Return [X, Y] of the center of cell containing provided text 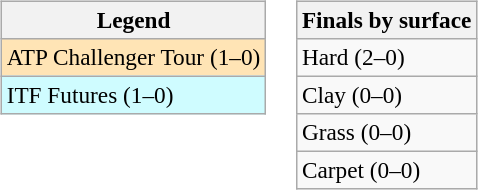
Finals by surface [387, 20]
Hard (2–0) [387, 57]
ATP Challenger Tour (1–0) [133, 57]
Clay (0–0) [387, 95]
ITF Futures (1–0) [133, 95]
Carpet (0–0) [387, 171]
Grass (0–0) [387, 133]
Legend [133, 20]
